From the cell containing the given text, extract its center point as [X, Y] coordinate. 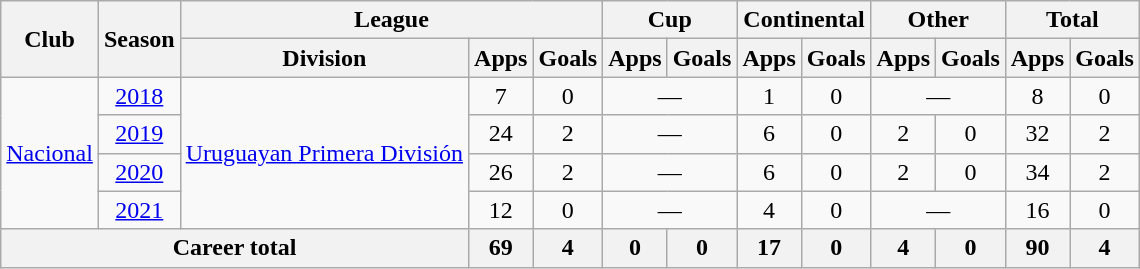
24 [501, 134]
League [392, 20]
90 [1037, 248]
69 [501, 248]
Cup [670, 20]
Uruguayan Primera División [324, 153]
32 [1037, 134]
Club [50, 39]
2019 [139, 134]
8 [1037, 96]
Season [139, 39]
Continental [804, 20]
34 [1037, 172]
Career total [235, 248]
Other [938, 20]
26 [501, 172]
Nacional [50, 153]
17 [769, 248]
16 [1037, 210]
12 [501, 210]
2020 [139, 172]
7 [501, 96]
Total [1072, 20]
Division [324, 58]
1 [769, 96]
2021 [139, 210]
2018 [139, 96]
